Find where the given text appears and provide that cell's center as (X, Y) coordinate. 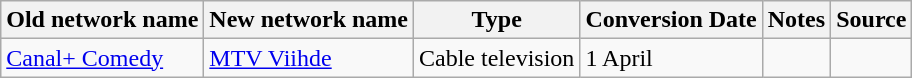
Source (872, 20)
Conversion Date (671, 20)
Type (497, 20)
Notes (796, 20)
Cable television (497, 58)
1 April (671, 58)
MTV Viihde (309, 58)
Canal+ Comedy (102, 58)
New network name (309, 20)
Old network name (102, 20)
